Provide the [x, y] coordinate of the cell's center where the given text is located.  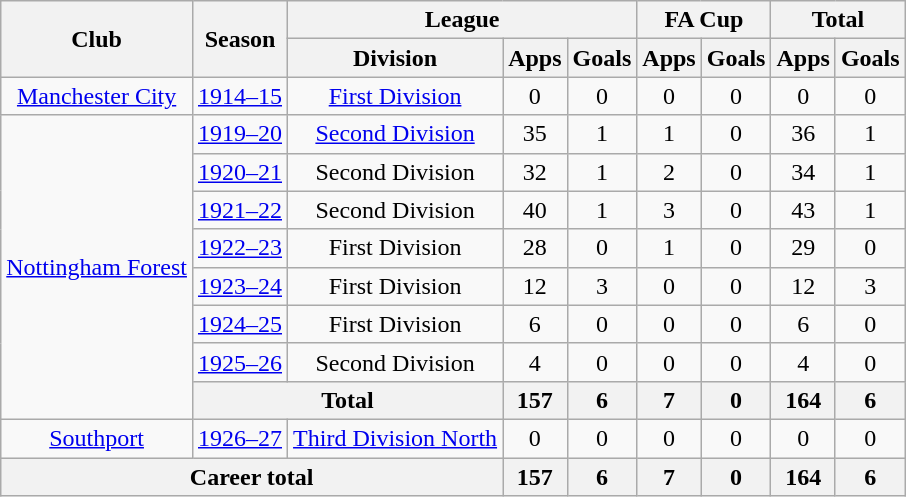
40 [535, 210]
35 [535, 134]
43 [803, 210]
34 [803, 172]
1920–21 [240, 172]
1924–25 [240, 324]
32 [535, 172]
FA Cup [704, 20]
Southport [97, 438]
1923–24 [240, 286]
1926–27 [240, 438]
Manchester City [97, 96]
Nottingham Forest [97, 267]
1914–15 [240, 96]
Club [97, 39]
36 [803, 134]
28 [535, 248]
29 [803, 248]
Season [240, 39]
1925–26 [240, 362]
Career total [252, 477]
2 [669, 172]
Third Division North [396, 438]
Division [396, 58]
1919–20 [240, 134]
1921–22 [240, 210]
League [462, 20]
1922–23 [240, 248]
